Search for the cell housing the specified text and yield its (X, Y) center coordinate. 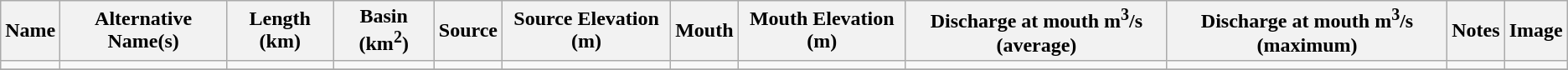
Discharge at mouth m3/s (maximum) (1307, 31)
Notes (1476, 31)
Mouth (704, 31)
Mouth Elevation (m) (822, 31)
Alternative Name(s) (144, 31)
Image (1536, 31)
Basin (km2) (384, 31)
Name (30, 31)
Discharge at mouth m3/s (average) (1036, 31)
Length (km) (280, 31)
Source Elevation (m) (586, 31)
Source (467, 31)
